For the text-containing cell, return its midpoint in (x, y) coordinate format. 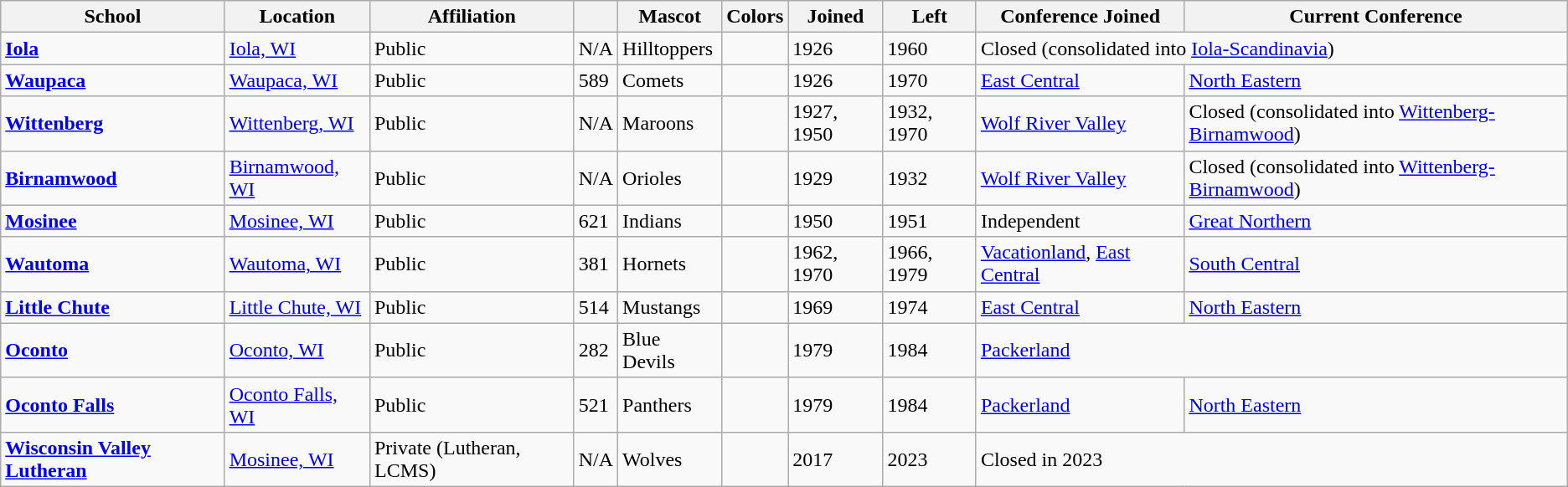
Closed (consolidated into Iola-Scandinavia) (1271, 49)
Waupaca, WI (297, 80)
Oconto Falls, WI (297, 405)
Left (930, 17)
Closed in 2023 (1271, 459)
1932 (930, 177)
Little Chute, WI (297, 307)
South Central (1375, 264)
Independent (1080, 221)
Mustangs (670, 307)
1951 (930, 221)
Conference Joined (1080, 17)
Hornets (670, 264)
282 (596, 350)
Joined (836, 17)
1960 (930, 49)
2017 (836, 459)
Current Conference (1375, 17)
621 (596, 221)
1950 (836, 221)
Birnamwood (112, 177)
Wolves (670, 459)
Indians (670, 221)
Maroons (670, 124)
1966, 1979 (930, 264)
Oconto, WI (297, 350)
2023 (930, 459)
Panthers (670, 405)
Wautoma (112, 264)
514 (596, 307)
Colors (756, 17)
1970 (930, 80)
Orioles (670, 177)
Comets (670, 80)
Waupaca (112, 80)
Iola (112, 49)
521 (596, 405)
Mosinee (112, 221)
Affiliation (472, 17)
1969 (836, 307)
Hilltoppers (670, 49)
Wautoma, WI (297, 264)
381 (596, 264)
School (112, 17)
1929 (836, 177)
Birnamwood, WI (297, 177)
589 (596, 80)
1927, 1950 (836, 124)
Wittenberg (112, 124)
Wisconsin Valley Lutheran (112, 459)
1932, 1970 (930, 124)
Vacationland, East Central (1080, 264)
Blue Devils (670, 350)
Oconto (112, 350)
Great Northern (1375, 221)
1974 (930, 307)
Little Chute (112, 307)
Iola, WI (297, 49)
Private (Lutheran, LCMS) (472, 459)
Wittenberg, WI (297, 124)
Mascot (670, 17)
Oconto Falls (112, 405)
Location (297, 17)
1962, 1970 (836, 264)
